Find where the given text appears and provide that cell's center as [X, Y] coordinate. 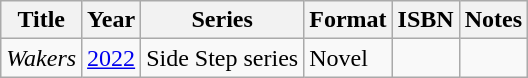
Year [112, 20]
Notes [493, 20]
Wakers [42, 58]
Format [348, 20]
Novel [348, 58]
2022 [112, 58]
Side Step series [222, 58]
ISBN [426, 20]
Series [222, 20]
Title [42, 20]
